Identify which cell holds the provided text, then report its [X, Y] central coordinate. 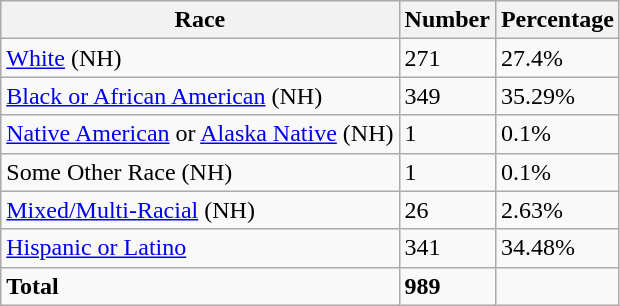
Some Other Race (NH) [200, 172]
989 [447, 286]
Race [200, 20]
Total [200, 286]
Black or African American (NH) [200, 96]
Mixed/Multi-Racial (NH) [200, 210]
White (NH) [200, 58]
26 [447, 210]
Hispanic or Latino [200, 248]
Percentage [557, 20]
34.48% [557, 248]
2.63% [557, 210]
341 [447, 248]
349 [447, 96]
35.29% [557, 96]
Number [447, 20]
271 [447, 58]
27.4% [557, 58]
Native American or Alaska Native (NH) [200, 134]
